Locate the cell with the specified text and output its (x, y) center coordinate. 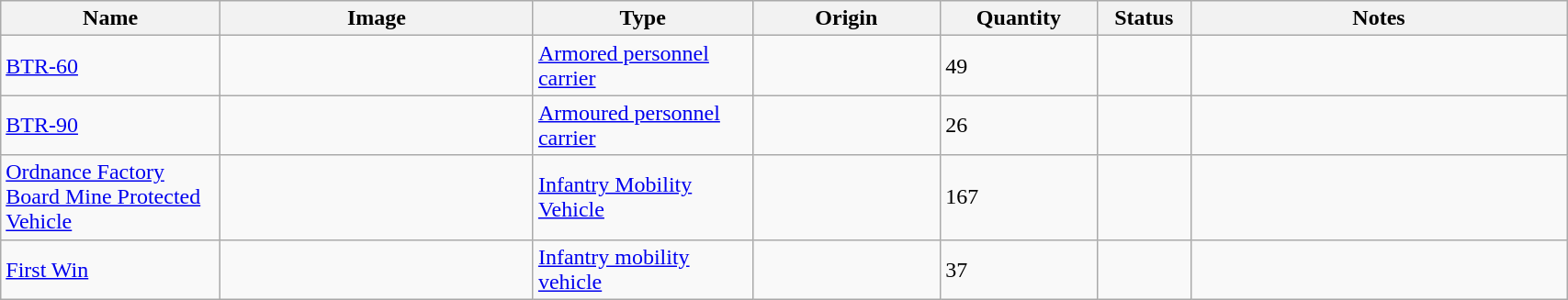
Notes (1378, 18)
Armoured personnel carrier (643, 125)
BTR-60 (110, 66)
Infantry mobility vehicle (643, 270)
Name (110, 18)
Ordnance Factory Board Mine Protected Vehicle (110, 197)
First Win (110, 270)
Status (1144, 18)
BTR-90 (110, 125)
Quantity (1019, 18)
Armored personnel carrier (643, 66)
Type (643, 18)
Infantry Mobility Vehicle (643, 197)
26 (1019, 125)
Origin (847, 18)
37 (1019, 270)
49 (1019, 66)
Image (377, 18)
167 (1019, 197)
